Output the (x, y) coordinate of the center of the cell containing the given text.  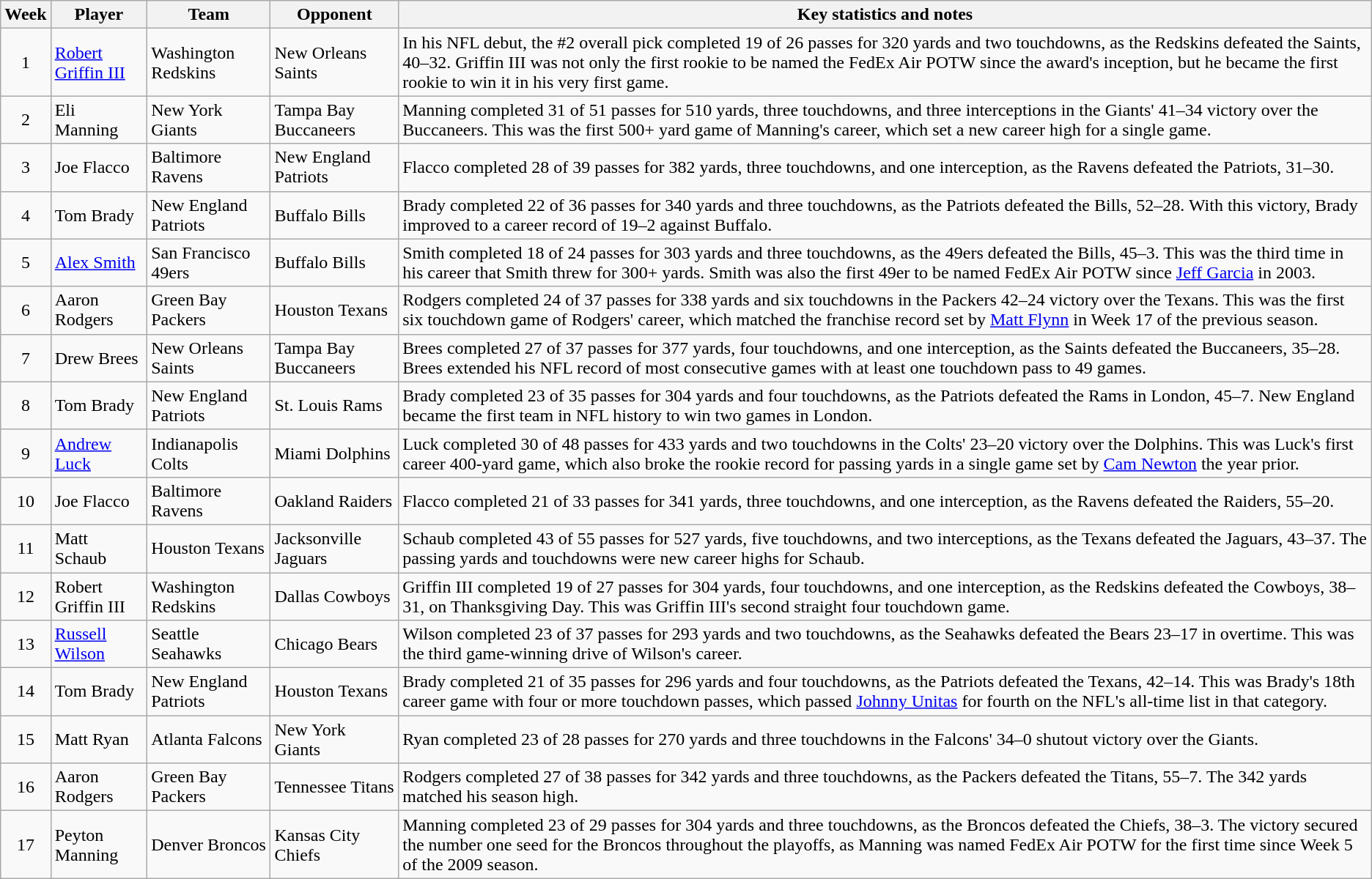
Indianapolis Colts (209, 453)
Flacco completed 21 of 33 passes for 341 yards, three touchdowns, and one interception, as the Ravens defeated the Raiders, 55–20. (885, 501)
9 (26, 453)
Miami Dolphins (334, 453)
Tennessee Titans (334, 787)
Key statistics and notes (885, 15)
Opponent (334, 15)
Ryan completed 23 of 28 passes for 270 yards and three touchdowns in the Falcons' 34–0 shutout victory over the Giants. (885, 740)
13 (26, 645)
16 (26, 787)
15 (26, 740)
Alex Smith (99, 262)
Player (99, 15)
Jacksonville Jaguars (334, 548)
Kansas City Chiefs (334, 845)
Matt Ryan (99, 740)
8 (26, 406)
Week (26, 15)
Eli Manning (99, 120)
10 (26, 501)
Andrew Luck (99, 453)
San Francisco 49ers (209, 262)
Team (209, 15)
3 (26, 167)
Atlanta Falcons (209, 740)
12 (26, 596)
Dallas Cowboys (334, 596)
Russell Wilson (99, 645)
Flacco completed 28 of 39 passes for 382 yards, three touchdowns, and one interception, as the Ravens defeated the Patriots, 31–30. (885, 167)
7 (26, 357)
1 (26, 62)
Seattle Seahawks (209, 645)
Matt Schaub (99, 548)
11 (26, 548)
6 (26, 311)
2 (26, 120)
5 (26, 262)
St. Louis Rams (334, 406)
17 (26, 845)
4 (26, 215)
Oakland Raiders (334, 501)
14 (26, 691)
Drew Brees (99, 357)
Denver Broncos (209, 845)
Peyton Manning (99, 845)
Chicago Bears (334, 645)
